Return [X, Y] of the center of cell containing provided text 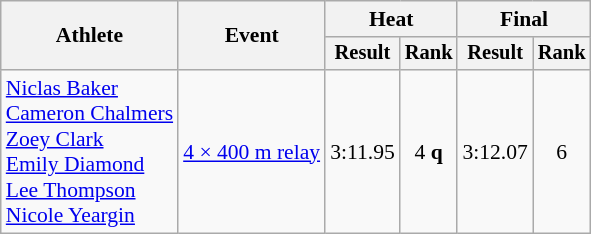
Niclas BakerCameron ChalmersZoey ClarkEmily DiamondLee ThompsonNicole Yeargin [90, 152]
Final [524, 19]
3:11.95 [362, 152]
6 [562, 152]
Event [252, 36]
Athlete [90, 36]
3:12.07 [494, 152]
4 q [429, 152]
Heat [391, 19]
4 × 400 m relay [252, 152]
